Provide the [x, y] coordinate of the cell's center where the given text is located.  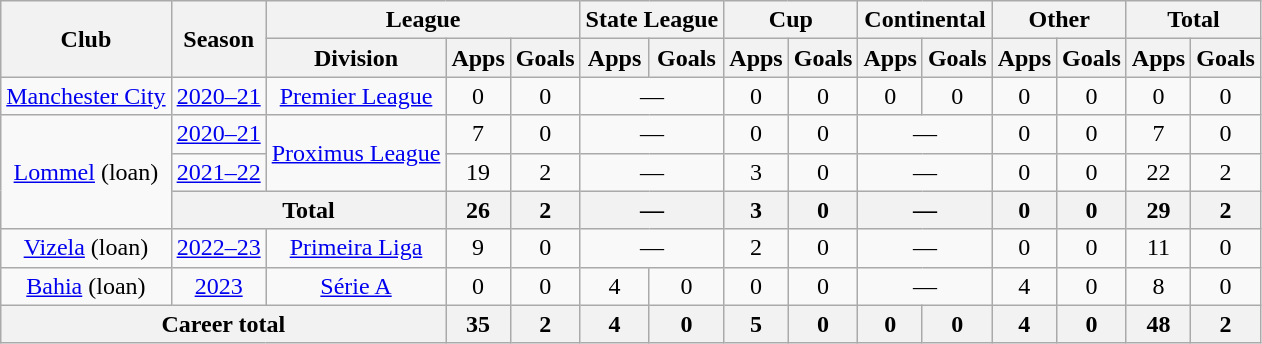
Club [86, 39]
Cup [791, 20]
Primeira Liga [356, 248]
22 [1158, 172]
Manchester City [86, 96]
5 [756, 324]
Bahia (loan) [86, 286]
Premier League [356, 96]
Proximus League [356, 153]
Vizela (loan) [86, 248]
Série A [356, 286]
Division [356, 58]
35 [478, 324]
26 [478, 210]
Continental [925, 20]
State League [652, 20]
2022–23 [218, 248]
8 [1158, 286]
Other [1059, 20]
11 [1158, 248]
League [423, 20]
Lommel (loan) [86, 172]
Season [218, 39]
9 [478, 248]
Career total [224, 324]
2021–22 [218, 172]
19 [478, 172]
29 [1158, 210]
48 [1158, 324]
2023 [218, 286]
